Extract the [X, Y] coordinate from the center of the cell holding the provided text.  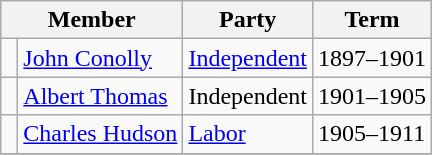
1901–1905 [372, 96]
Term [372, 20]
1897–1901 [372, 58]
Labor [248, 134]
Charles Hudson [100, 134]
Member [92, 20]
1905–1911 [372, 134]
Albert Thomas [100, 96]
John Conolly [100, 58]
Party [248, 20]
